Return (X, Y) of the center of cell containing provided text 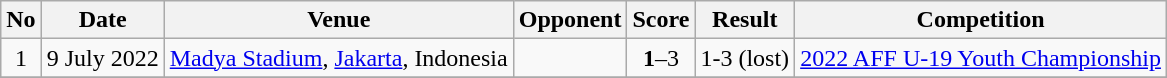
No (21, 20)
Score (661, 20)
Madya Stadium, Jakarta, Indonesia (338, 58)
2022 AFF U-19 Youth Championship (981, 58)
1 (21, 58)
Competition (981, 20)
Venue (338, 20)
9 July 2022 (102, 58)
1-3 (lost) (745, 58)
Result (745, 20)
1–3 (661, 58)
Opponent (570, 20)
Date (102, 20)
